Provide the (X, Y) coordinate of the cell's center where the given text is located.  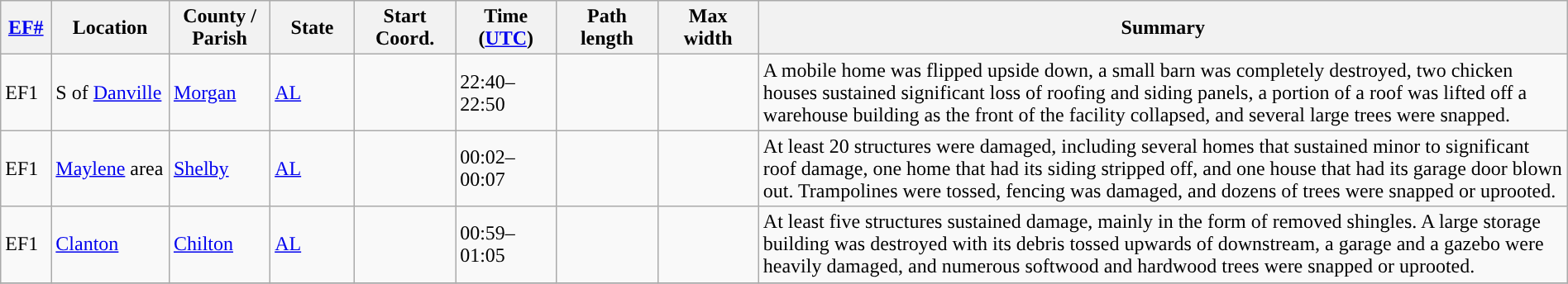
00:59–01:05 (506, 244)
00:02–00:07 (506, 168)
Time (UTC) (506, 28)
Shelby (219, 168)
Summary (1163, 28)
State (313, 28)
Path length (607, 28)
Location (111, 28)
Max width (708, 28)
S of Danville (111, 92)
Clanton (111, 244)
22:40–22:50 (506, 92)
Start Coord. (404, 28)
Chilton (219, 244)
Maylene area (111, 168)
EF# (26, 28)
Morgan (219, 92)
County / Parish (219, 28)
